Find where the given text appears and provide that cell's center as [x, y] coordinate. 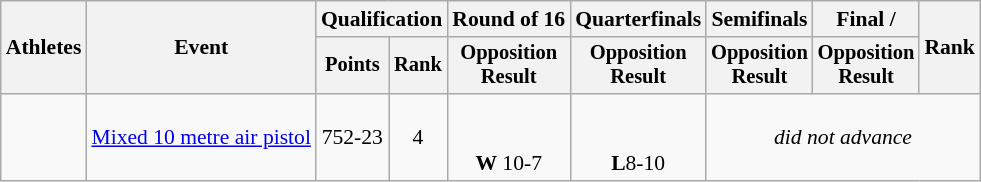
did not advance [843, 138]
Semifinals [760, 19]
Event [201, 48]
Mixed 10 metre air pistol [201, 138]
L8-10 [638, 138]
Quarterfinals [638, 19]
Final / [866, 19]
752-23 [352, 138]
Athletes [44, 48]
Qualification [382, 19]
4 [418, 138]
Round of 16 [508, 19]
Points [352, 66]
W 10-7 [508, 138]
